Output the [X, Y] coordinate of the center of the cell containing the given text.  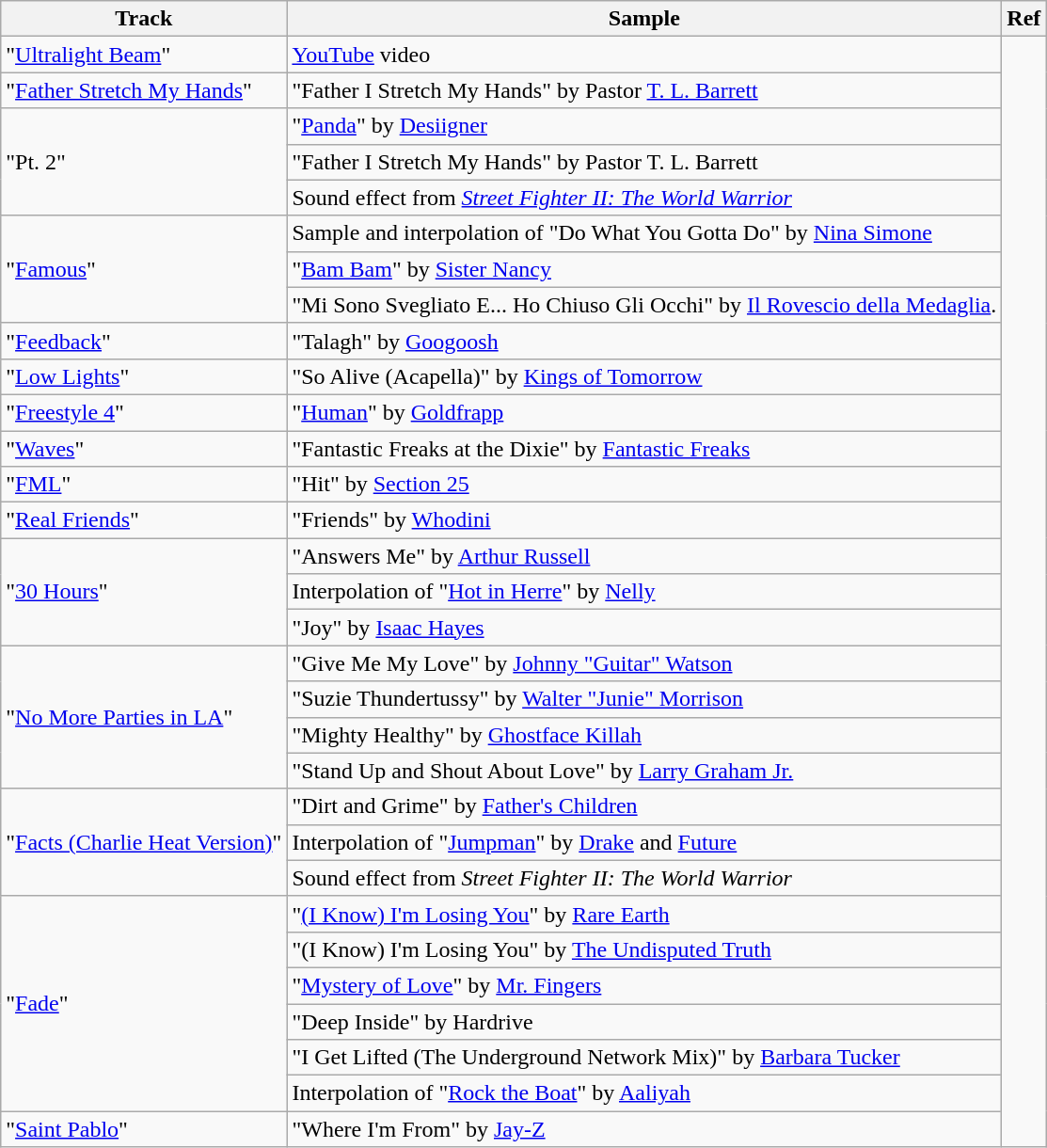
"Facts (Charlie Heat Version)" [144, 842]
"Stand Up and Shout About Love" by Larry Graham Jr. [644, 771]
"Feedback" [144, 341]
"Bam Bam" by Sister Nancy [644, 269]
"Mi Sono Svegliato E... Ho Chiuso Gli Occhi" by Il Rovescio della Medaglia. [644, 305]
"Give Me My Love" by Johnny "Guitar" Watson [644, 663]
Track [144, 19]
YouTube video [644, 55]
"Fantastic Freaks at the Dixie" by Fantastic Freaks [644, 449]
"I Get Lifted (The Underground Network Mix)" by Barbara Tucker [644, 1058]
Interpolation of "Rock the Boat" by Aaliyah [644, 1093]
"Father Stretch My Hands" [144, 90]
Interpolation of "Jumpman" by Drake and Future [644, 842]
"Saint Pablo" [144, 1129]
"Mighty Healthy" by Ghostface Killah [644, 735]
"FML" [144, 485]
Ref [1023, 19]
"Talagh" by Googoosh [644, 341]
"Waves" [144, 449]
"(I Know) I'm Losing You" by The Undisputed Truth [644, 949]
Interpolation of "Hot in Herre" by Nelly [644, 592]
"Hit" by Section 25 [644, 485]
"(I Know) I'm Losing You" by Rare Earth [644, 914]
"Human" by Goldfrapp [644, 412]
"Panda" by Desiigner [644, 126]
"Pt. 2" [144, 162]
"Famous" [144, 269]
"Low Lights" [144, 376]
"Friends" by Whodini [644, 520]
"Fade" [144, 1003]
"So Alive (Acapella)" by Kings of Tomorrow [644, 376]
"Freestyle 4" [144, 412]
"Deep Inside" by Hardrive [644, 1021]
"Answers Me" by Arthur Russell [644, 556]
"Suzie Thundertussy" by Walter "Junie" Morrison [644, 699]
Sample [644, 19]
"30 Hours" [144, 592]
"Mystery of Love" by Mr. Fingers [644, 985]
"Dirt and Grime" by Father's Children [644, 806]
"Where I'm From" by Jay-Z [644, 1129]
"Real Friends" [144, 520]
Sample and interpolation of "Do What You Gotta Do" by Nina Simone [644, 233]
"No More Parties in LA" [144, 717]
"Ultralight Beam" [144, 55]
"Joy" by Isaac Hayes [644, 628]
